Search for the cell housing the specified text and yield its (x, y) center coordinate. 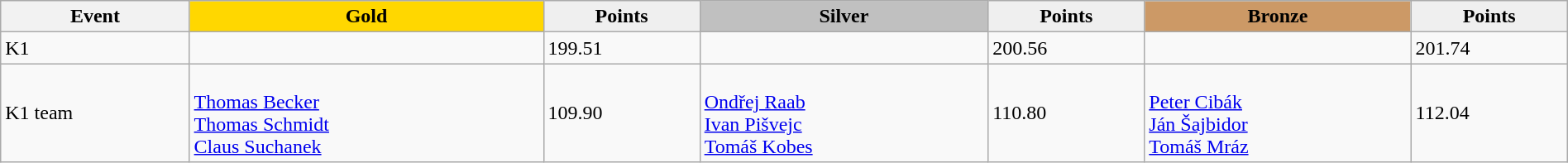
112.04 (1489, 113)
Thomas BeckerThomas SchmidtClaus Suchanek (366, 113)
Peter CibákJán ŠajbidorTomáš Mráz (1278, 113)
K1 team (95, 113)
Silver (844, 17)
201.74 (1489, 48)
Event (95, 17)
110.80 (1067, 113)
K1 (95, 48)
199.51 (622, 48)
Bronze (1278, 17)
Ondřej RaabIvan PišvejcTomáš Kobes (844, 113)
Gold (366, 17)
109.90 (622, 113)
200.56 (1067, 48)
